From the cell containing the given text, extract its center point as (x, y) coordinate. 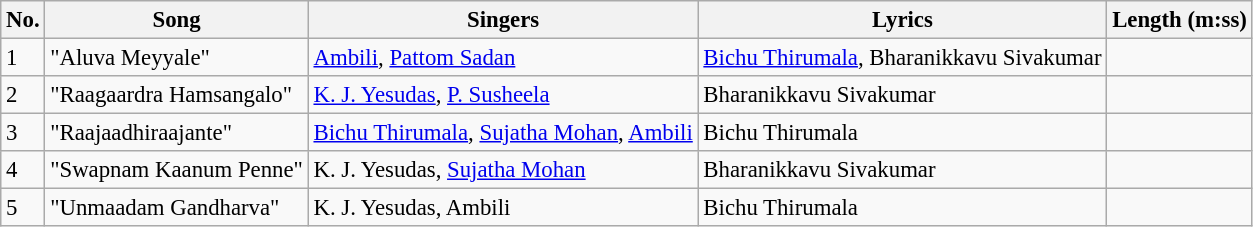
No. (23, 20)
Bichu Thirumala, Bharanikkavu Sivakumar (902, 58)
Length (m:ss) (1180, 20)
K. J. Yesudas, Ambili (503, 208)
Lyrics (902, 20)
Bichu Thirumala, Sujatha Mohan, Ambili (503, 133)
"Aluva Meyyale" (176, 58)
Singers (503, 20)
"Raajaadhiraajante" (176, 133)
5 (23, 208)
Song (176, 20)
4 (23, 170)
K. J. Yesudas, P. Susheela (503, 95)
"Swapnam Kaanum Penne" (176, 170)
1 (23, 58)
Ambili, Pattom Sadan (503, 58)
2 (23, 95)
"Unmaadam Gandharva" (176, 208)
3 (23, 133)
"Raagaardra Hamsangalo" (176, 95)
K. J. Yesudas, Sujatha Mohan (503, 170)
